Determine the [X, Y] coordinate at the center of the cell enclosing the given text.  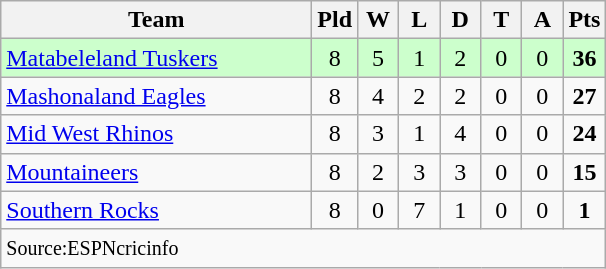
Pts [584, 20]
15 [584, 172]
Matabeleland Tuskers [156, 58]
D [460, 20]
5 [378, 58]
Mid West Rhinos [156, 134]
T [502, 20]
L [420, 20]
Mashonaland Eagles [156, 96]
Team [156, 20]
A [542, 20]
24 [584, 134]
27 [584, 96]
36 [584, 58]
Source:ESPNcricinfo [304, 248]
Southern Rocks [156, 210]
Pld [335, 20]
W [378, 20]
7 [420, 210]
Mountaineers [156, 172]
